For the text-containing cell, return its midpoint in [X, Y] coordinate format. 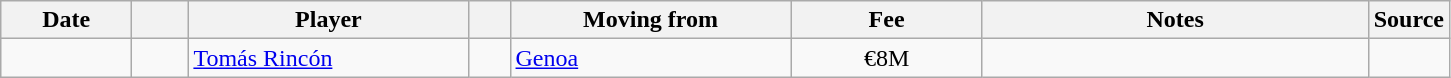
Player [328, 20]
Tomás Rincón [328, 58]
Genoa [650, 58]
Source [1408, 20]
€8M [886, 58]
Notes [1175, 20]
Fee [886, 20]
Date [66, 20]
Moving from [650, 20]
